Output the (x, y) coordinate of the center of the cell containing the given text.  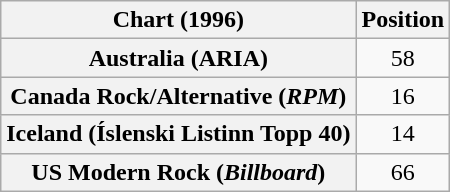
Iceland (Íslenski Listinn Topp 40) (178, 134)
14 (403, 134)
Position (403, 20)
66 (403, 172)
Canada Rock/Alternative (RPM) (178, 96)
58 (403, 58)
16 (403, 96)
US Modern Rock (Billboard) (178, 172)
Australia (ARIA) (178, 58)
Chart (1996) (178, 20)
